Extract the [x, y] coordinate from the center of the cell holding the provided text.  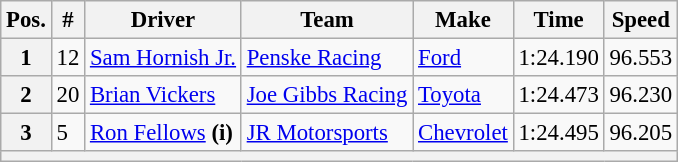
96.230 [640, 95]
1:24.473 [558, 95]
Pos. [26, 20]
JR Motorsports [326, 133]
1:24.190 [558, 58]
Sam Hornish Jr. [164, 58]
Chevrolet [463, 133]
Ford [463, 58]
12 [68, 58]
20 [68, 95]
3 [26, 133]
1:24.495 [558, 133]
# [68, 20]
Penske Racing [326, 58]
2 [26, 95]
Joe Gibbs Racing [326, 95]
Driver [164, 20]
Ron Fellows (i) [164, 133]
Brian Vickers [164, 95]
1 [26, 58]
Make [463, 20]
Team [326, 20]
96.205 [640, 133]
Time [558, 20]
96.553 [640, 58]
Speed [640, 20]
Toyota [463, 95]
5 [68, 133]
